Detect which cell encompasses the target text, then output its (X, Y) center coordinate. 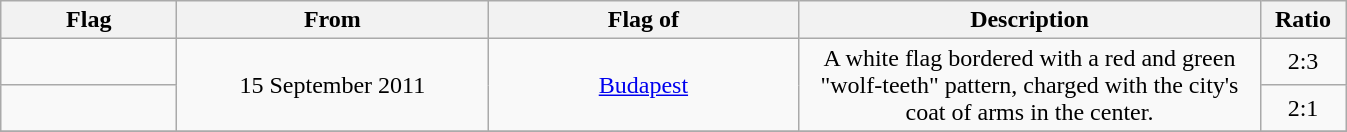
Budapest (644, 85)
Description (1030, 20)
2:1 (1303, 108)
Flag (89, 20)
15 September 2011 (332, 85)
Ratio (1303, 20)
Flag of (644, 20)
From (332, 20)
A white flag bordered with a red and green "wolf-teeth" pattern, charged with the city's coat of arms in the center. (1030, 85)
2:3 (1303, 62)
